Extract the [x, y] coordinate from the center of the cell holding the provided text.  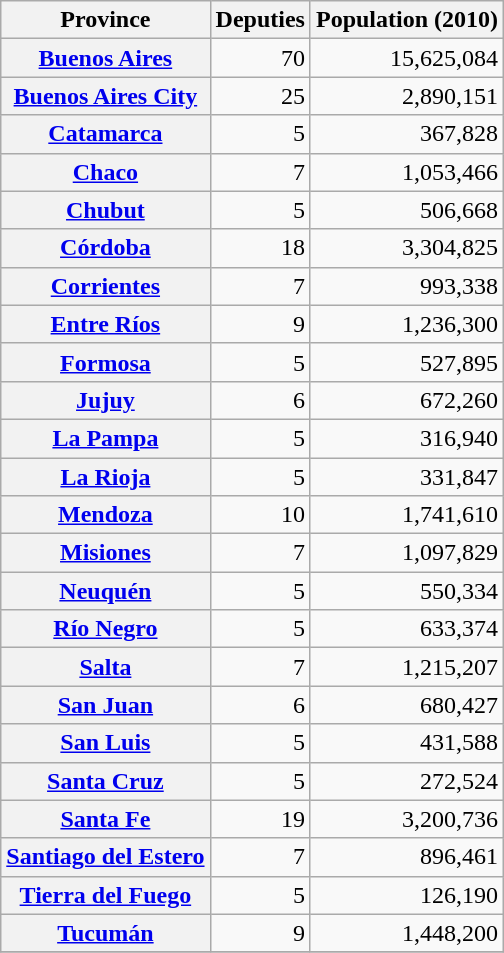
10 [260, 515]
1,215,207 [406, 667]
550,334 [406, 591]
Tucumán [106, 933]
316,940 [406, 438]
Buenos Aires City [106, 96]
3,200,736 [406, 819]
Corrientes [106, 286]
2,890,151 [406, 96]
1,741,610 [406, 515]
633,374 [406, 629]
Santa Fe [106, 819]
Chaco [106, 172]
Jujuy [106, 400]
San Luis [106, 743]
431,588 [406, 743]
Province [106, 20]
Formosa [106, 362]
527,895 [406, 362]
Misiones [106, 553]
Río Negro [106, 629]
Mendoza [106, 515]
Santa Cruz [106, 781]
Population (2010) [406, 20]
331,847 [406, 477]
896,461 [406, 857]
993,338 [406, 286]
Deputies [260, 20]
1,097,829 [406, 553]
Buenos Aires [106, 58]
126,190 [406, 895]
Tierra del Fuego [106, 895]
25 [260, 96]
680,427 [406, 705]
70 [260, 58]
Santiago del Estero [106, 857]
672,260 [406, 400]
18 [260, 248]
272,524 [406, 781]
3,304,825 [406, 248]
Neuquén [106, 591]
1,448,200 [406, 933]
506,668 [406, 210]
1,236,300 [406, 324]
San Juan [106, 705]
Córdoba [106, 248]
La Rioja [106, 477]
15,625,084 [406, 58]
Salta [106, 667]
Entre Ríos [106, 324]
1,053,466 [406, 172]
Chubut [106, 210]
Catamarca [106, 134]
La Pampa [106, 438]
19 [260, 819]
367,828 [406, 134]
